Detect which cell encompasses the target text, then output its (x, y) center coordinate. 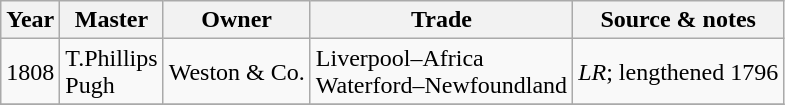
LR; lengthened 1796 (678, 72)
Year (30, 20)
Trade (441, 20)
Liverpool–AfricaWaterford–Newfoundland (441, 72)
Source & notes (678, 20)
T.PhillipsPugh (112, 72)
Weston & Co. (236, 72)
Master (112, 20)
1808 (30, 72)
Owner (236, 20)
